Capture the cell that displays the provided text and extract its [X, Y] central coordinate. 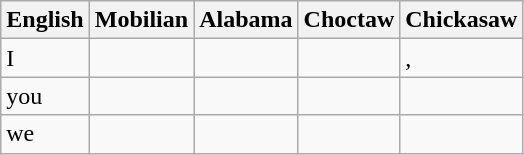
Mobilian [141, 20]
you [45, 96]
, [462, 58]
Alabama [246, 20]
I [45, 58]
English [45, 20]
Chickasaw [462, 20]
we [45, 134]
Choctaw [349, 20]
